For the text-containing cell, return its midpoint in [x, y] coordinate format. 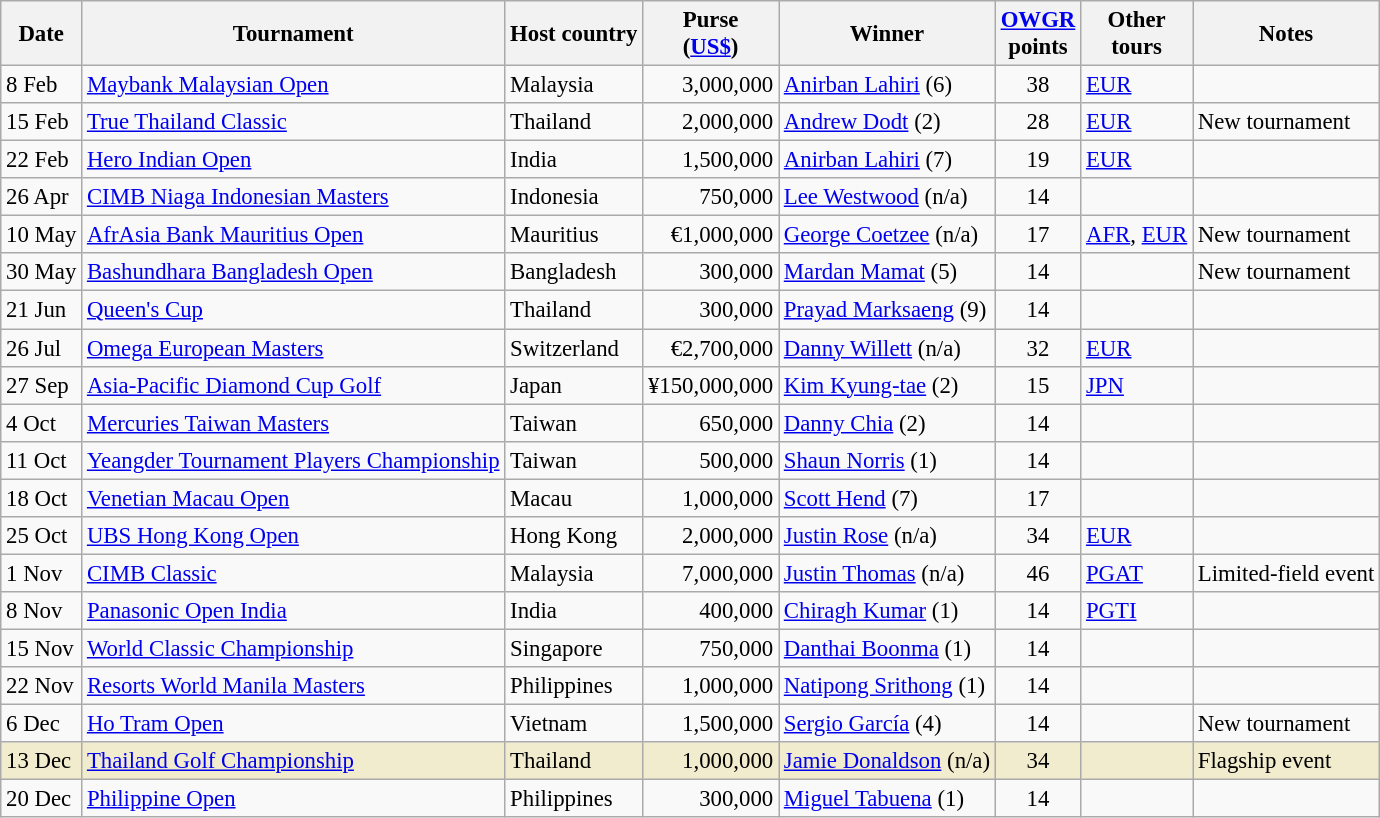
Thailand Golf Championship [294, 761]
Kim Kyung-tae (2) [886, 385]
Danny Chia (2) [886, 423]
22 Feb [42, 160]
26 Apr [42, 197]
400,000 [711, 611]
46 [1038, 573]
Singapore [574, 648]
Mauritius [574, 235]
19 [1038, 160]
32 [1038, 348]
Macau [574, 498]
Omega European Masters [294, 348]
Notes [1286, 34]
15 Nov [42, 648]
8 Feb [42, 85]
6 Dec [42, 724]
Bashundhara Bangladesh Open [294, 273]
Miguel Tabuena (1) [886, 799]
George Coetzee (n/a) [886, 235]
UBS Hong Kong Open [294, 536]
10 May [42, 235]
Purse(US$) [711, 34]
CIMB Classic [294, 573]
Panasonic Open India [294, 611]
8 Nov [42, 611]
15 Feb [42, 122]
38 [1038, 85]
OWGRpoints [1038, 34]
Danthai Boonma (1) [886, 648]
Andrew Dodt (2) [886, 122]
PGTI [1137, 611]
Prayad Marksaeng (9) [886, 310]
Chiragh Kumar (1) [886, 611]
13 Dec [42, 761]
3,000,000 [711, 85]
Mardan Mamat (5) [886, 273]
Limited-field event [1286, 573]
15 [1038, 385]
Date [42, 34]
Resorts World Manila Masters [294, 686]
Scott Hend (7) [886, 498]
20 Dec [42, 799]
25 Oct [42, 536]
World Classic Championship [294, 648]
Japan [574, 385]
€2,700,000 [711, 348]
Natipong Srithong (1) [886, 686]
Venetian Macau Open [294, 498]
AFR, EUR [1137, 235]
Philippine Open [294, 799]
Bangladesh [574, 273]
Indonesia [574, 197]
11 Oct [42, 460]
Ho Tram Open [294, 724]
Switzerland [574, 348]
21 Jun [42, 310]
Tournament [294, 34]
Othertours [1137, 34]
JPN [1137, 385]
7,000,000 [711, 573]
CIMB Niaga Indonesian Masters [294, 197]
Hong Kong [574, 536]
Hero Indian Open [294, 160]
Host country [574, 34]
4 Oct [42, 423]
Justin Rose (n/a) [886, 536]
30 May [42, 273]
Mercuries Taiwan Masters [294, 423]
28 [1038, 122]
27 Sep [42, 385]
Flagship event [1286, 761]
Maybank Malaysian Open [294, 85]
PGAT [1137, 573]
AfrAsia Bank Mauritius Open [294, 235]
€1,000,000 [711, 235]
Yeangder Tournament Players Championship [294, 460]
Winner [886, 34]
True Thailand Classic [294, 122]
26 Jul [42, 348]
22 Nov [42, 686]
Queen's Cup [294, 310]
Asia-Pacific Diamond Cup Golf [294, 385]
Sergio García (4) [886, 724]
Jamie Donaldson (n/a) [886, 761]
18 Oct [42, 498]
650,000 [711, 423]
500,000 [711, 460]
Lee Westwood (n/a) [886, 197]
Vietnam [574, 724]
Danny Willett (n/a) [886, 348]
Shaun Norris (1) [886, 460]
Anirban Lahiri (6) [886, 85]
Anirban Lahiri (7) [886, 160]
1 Nov [42, 573]
Justin Thomas (n/a) [886, 573]
¥150,000,000 [711, 385]
